From the cell containing the given text, extract its center point as (X, Y) coordinate. 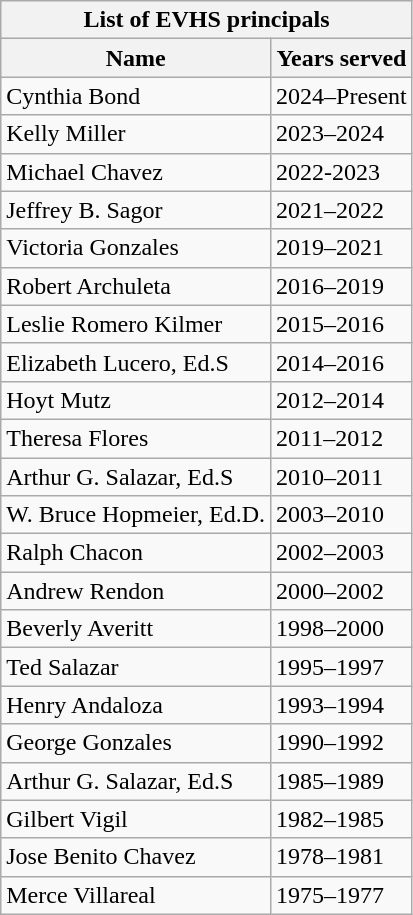
List of EVHS principals (207, 20)
Ralph Chacon (136, 553)
2021–2022 (342, 210)
2012–2014 (342, 400)
W. Bruce Hopmeier, Ed.D. (136, 515)
2022-2023 (342, 172)
Henry Andaloza (136, 705)
1982–1985 (342, 819)
1978–1981 (342, 857)
2002–2003 (342, 553)
Years served (342, 58)
Beverly Averitt (136, 629)
Merce Villareal (136, 895)
2014–2016 (342, 362)
Michael Chavez (136, 172)
1993–1994 (342, 705)
1990–1992 (342, 743)
2010–2011 (342, 477)
Elizabeth Lucero, Ed.S (136, 362)
2024–Present (342, 96)
Theresa Flores (136, 438)
Cynthia Bond (136, 96)
2015–2016 (342, 324)
2000–2002 (342, 591)
Ted Salazar (136, 667)
Andrew Rendon (136, 591)
2016–2019 (342, 286)
Gilbert Vigil (136, 819)
1998–2000 (342, 629)
Name (136, 58)
1985–1989 (342, 781)
Kelly Miller (136, 134)
Leslie Romero Kilmer (136, 324)
2023–2024 (342, 134)
1995–1997 (342, 667)
2019–2021 (342, 248)
Victoria Gonzales (136, 248)
Jose Benito Chavez (136, 857)
Robert Archuleta (136, 286)
1975–1977 (342, 895)
George Gonzales (136, 743)
2011–2012 (342, 438)
2003–2010 (342, 515)
Hoyt Mutz (136, 400)
Jeffrey B. Sagor (136, 210)
